Return the (x, y) coordinate for the center point of the cell that contains the specified text.  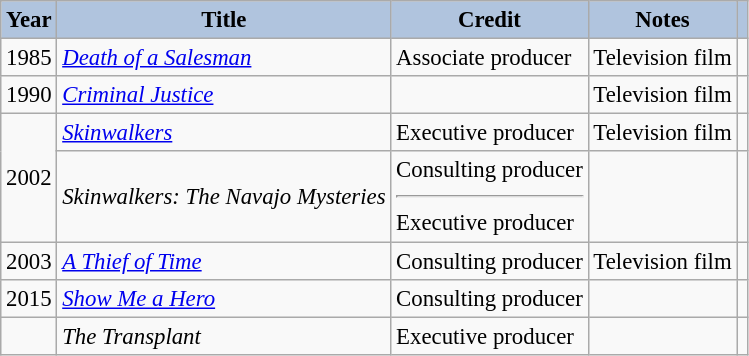
2002 (29, 178)
Year (29, 20)
Skinwalkers: The Navajo Mysteries (224, 196)
2015 (29, 298)
1990 (29, 95)
Skinwalkers (224, 133)
Criminal Justice (224, 95)
Title (224, 20)
Consulting producerExecutive producer (490, 196)
Notes (662, 20)
2003 (29, 261)
Associate producer (490, 58)
1985 (29, 58)
Death of a Salesman (224, 58)
Credit (490, 20)
A Thief of Time (224, 261)
Show Me a Hero (224, 298)
The Transplant (224, 336)
